Provide the (x, y) coordinate of the cell's center where the given text is located.  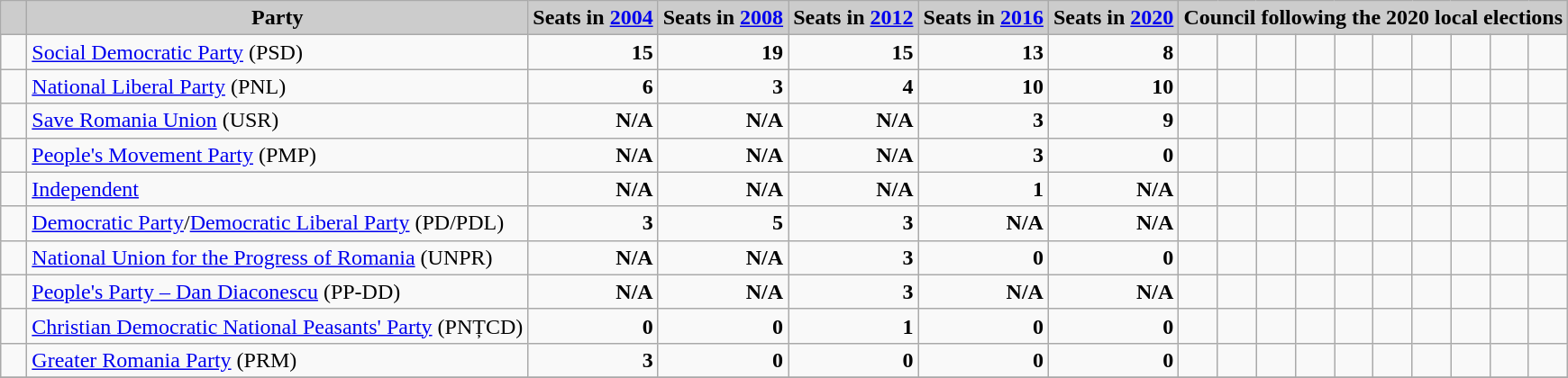
4 (853, 86)
Seats in 2012 (853, 18)
19 (723, 52)
5 (723, 223)
13 (983, 52)
People's Party – Dan Diaconescu (PP-DD) (278, 292)
Seats in 2016 (983, 18)
Save Romania Union (USR) (278, 121)
6 (593, 86)
Christian Democratic National Peasants' Party (PNȚCD) (278, 326)
People's Movement Party (PMP) (278, 155)
Seats in 2008 (723, 18)
National Union for the Progress of Romania (UNPR) (278, 257)
Council following the 2020 local elections (1373, 18)
Seats in 2020 (1113, 18)
8 (1113, 52)
Seats in 2004 (593, 18)
Independent (278, 189)
Greater Romania Party (PRM) (278, 360)
Democratic Party/Democratic Liberal Party (PD/PDL) (278, 223)
National Liberal Party (PNL) (278, 86)
Social Democratic Party (PSD) (278, 52)
Party (278, 18)
9 (1113, 121)
